Determine the [X, Y] coordinate at the center of the cell enclosing the given text.  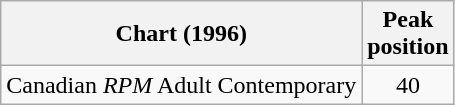
40 [408, 85]
Peakposition [408, 34]
Canadian RPM Adult Contemporary [182, 85]
Chart (1996) [182, 34]
